Capture the cell that displays the provided text and extract its (X, Y) central coordinate. 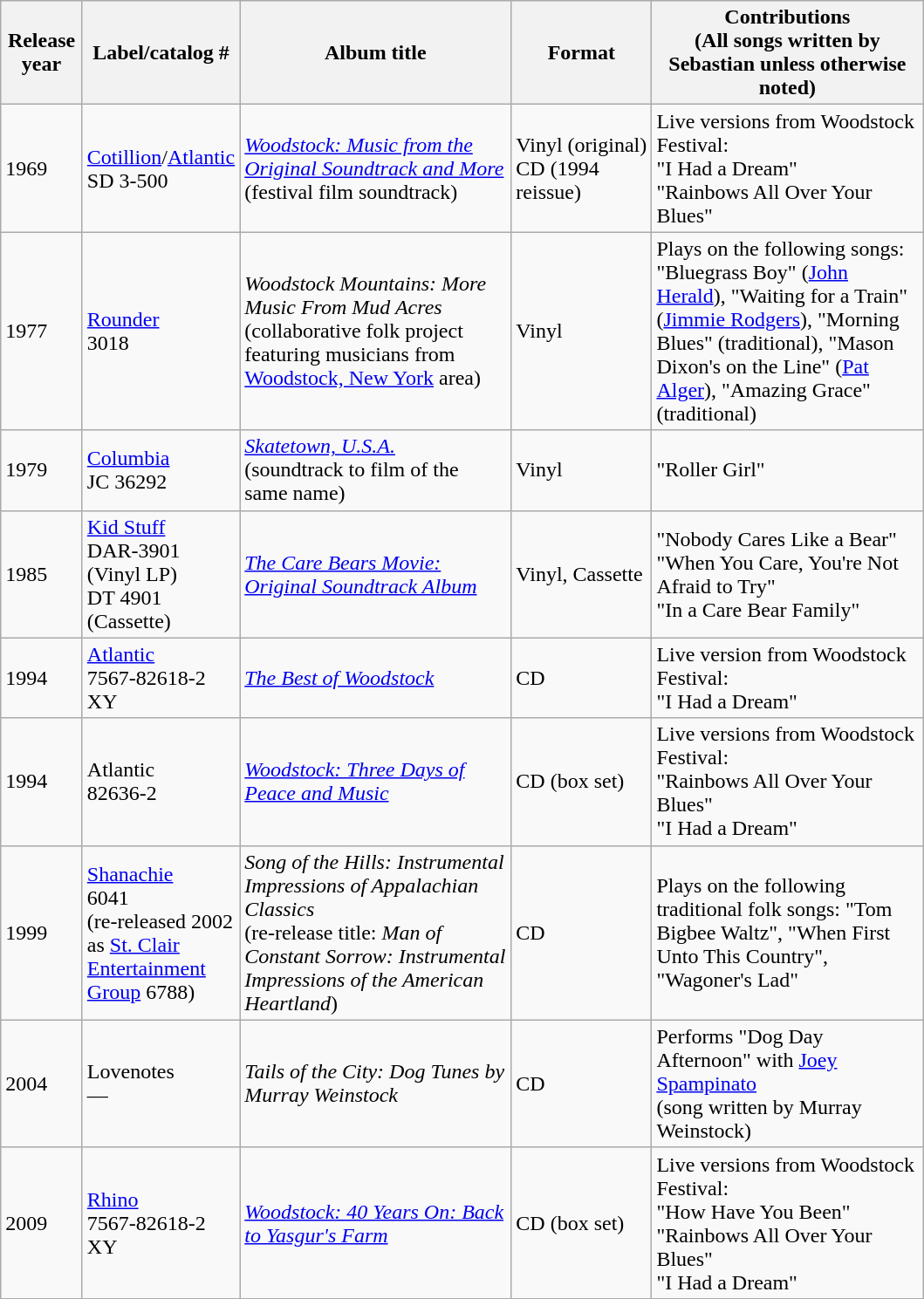
1979 (42, 470)
Vinyl, Cassette (581, 574)
1999 (42, 933)
Plays on the following traditional folk songs: "Tom Bigbee Waltz", "When First Unto This Country", "Wagoner's Lad" (787, 933)
"Roller Girl" (787, 470)
Woodstock: 40 Years On: Back to Yasgur's Farm (375, 1223)
Atlantic7567-82618-2 XY (161, 678)
Skatetown, U.S.A.(soundtrack to film of the same name) (375, 470)
Shanachie6041 (re-released 2002 as St. Clair Entertainment Group 6788) (161, 933)
Rhino7567-82618-2 XY (161, 1223)
ColumbiaJC 36292 (161, 470)
Lovenotes— (161, 1084)
Vinyl (original)CD (1994 reissue) (581, 168)
2004 (42, 1084)
Release year (42, 52)
Live versions from Woodstock Festival:"How Have You Been""Rainbows All Over Your Blues""I Had a Dream" (787, 1223)
Label/catalog # (161, 52)
Live version from Woodstock Festival:"I Had a Dream" (787, 678)
Rounder 3018 (161, 332)
The Best of Woodstock (375, 678)
Album title (375, 52)
Performs "Dog Day Afternoon" with Joey Spampinato(song written by Murray Weinstock) (787, 1084)
1969 (42, 168)
Tails of the City: Dog Tunes by Murray Weinstock (375, 1084)
"Nobody Cares Like a Bear""When You Care, You're Not Afraid to Try""In a Care Bear Family" (787, 574)
Kid StuffDAR-3901 (Vinyl LP) DT 4901 (Cassette) (161, 574)
Cotillion/AtlanticSD 3-500 (161, 168)
Woodstock Mountains: More Music From Mud Acres(collaborative folk project featuring musicians from Woodstock, New York area) (375, 332)
Live versions from Woodstock Festival:"I Had a Dream""Rainbows All Over Your Blues" (787, 168)
Atlantic82636-2 (161, 782)
The Care Bears Movie: Original Soundtrack Album (375, 574)
Woodstock: Music from the Original Soundtrack and More (festival film soundtrack) (375, 168)
Format (581, 52)
1977 (42, 332)
2009 (42, 1223)
Woodstock: Three Days of Peace and Music (375, 782)
1985 (42, 574)
Live versions from Woodstock Festival:"Rainbows All Over Your Blues""I Had a Dream" (787, 782)
Contributions(All songs written by Sebastian unless otherwise noted) (787, 52)
